Find where the given text appears and provide that cell's center as (x, y) coordinate. 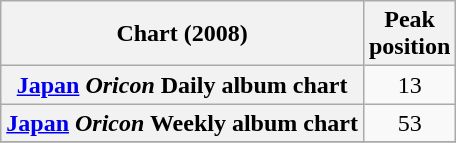
13 (409, 85)
Chart (2008) (182, 34)
Peakposition (409, 34)
Japan Oricon Daily album chart (182, 85)
53 (409, 123)
Japan Oricon Weekly album chart (182, 123)
